Extract the (x, y) coordinate from the center of the cell holding the provided text.  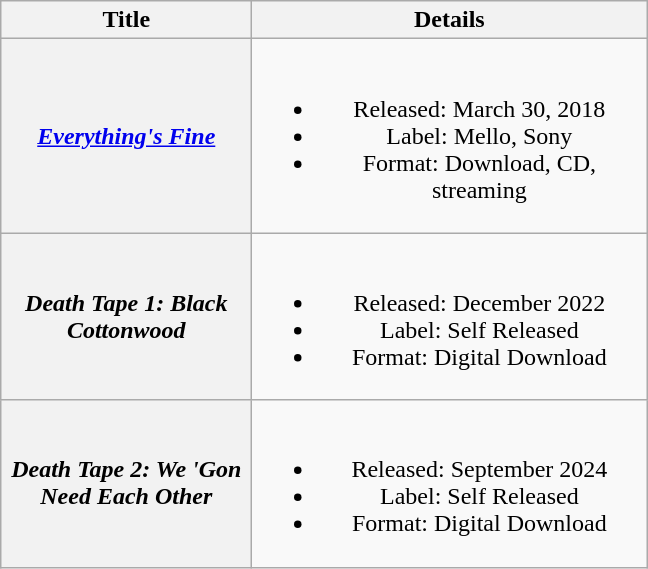
Everything's Fine (126, 136)
Released: March 30, 2018Label: Mello, SonyFormat: Download, CD, streaming (450, 136)
Released: September 2024Label: Self ReleasedFormat: Digital Download (450, 484)
Title (126, 20)
Death Tape 2: We 'Gon Need Each Other (126, 484)
Details (450, 20)
Death Tape 1: Black Cottonwood (126, 316)
Released: December 2022Label: Self ReleasedFormat: Digital Download (450, 316)
